Output the [x, y] coordinate of the center of the cell containing the given text.  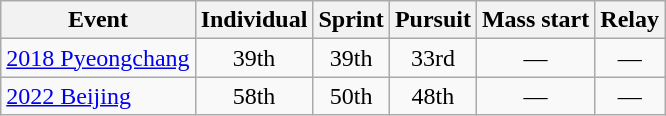
Relay [630, 20]
Sprint [351, 20]
48th [432, 96]
Mass start [535, 20]
Pursuit [432, 20]
2018 Pyeongchang [98, 58]
2022 Beijing [98, 96]
58th [254, 96]
Individual [254, 20]
Event [98, 20]
33rd [432, 58]
50th [351, 96]
